Provide the [x, y] coordinate of the cell's center where the given text is located.  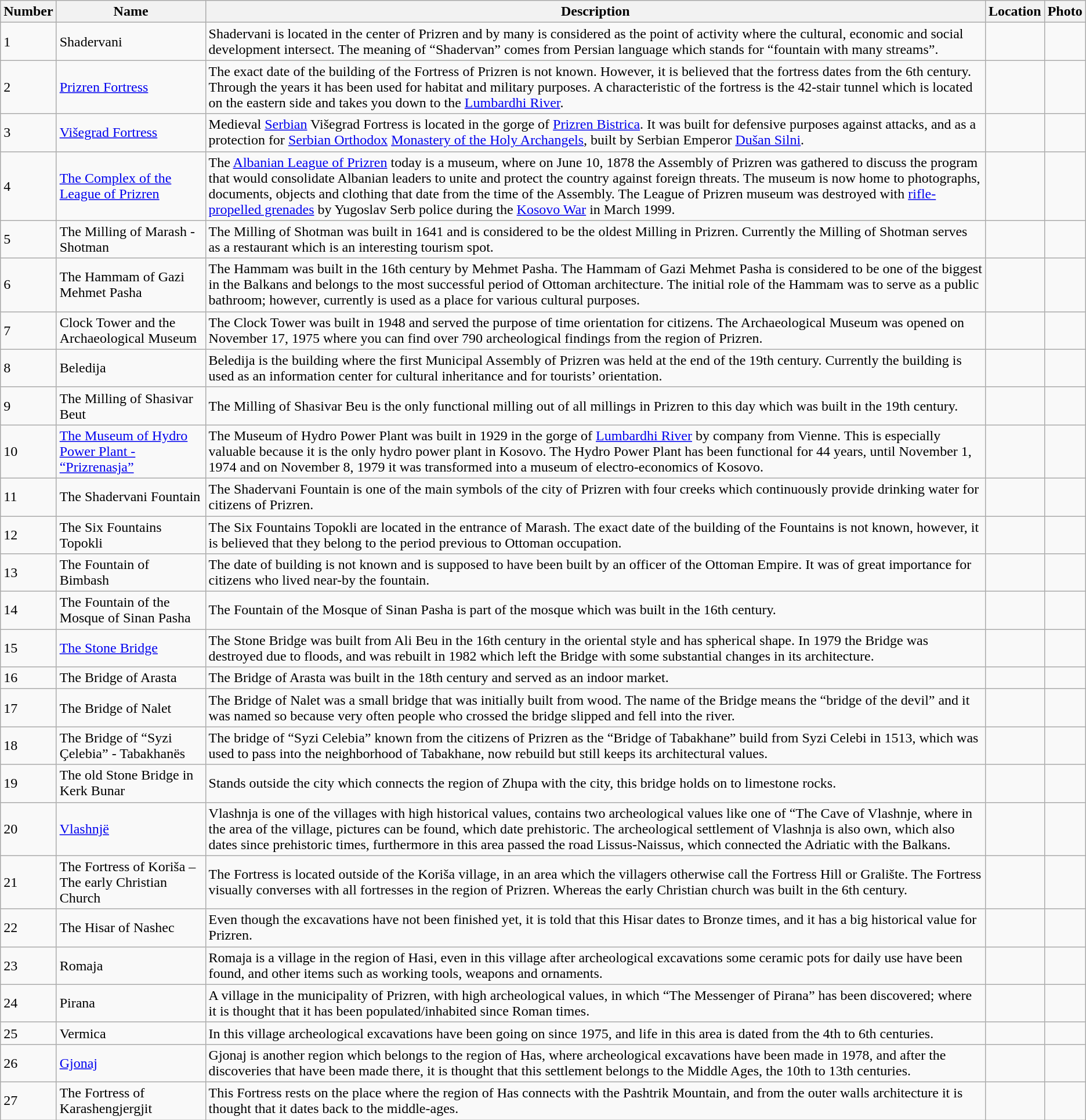
Vlashnjë [131, 829]
25 [28, 1033]
10 [28, 451]
The Bridge of Nalet [131, 708]
16 [28, 678]
1 [28, 42]
The old Stone Bridge in Kerk Bunar [131, 783]
The Fortress of Karashengjergjit [131, 1101]
19 [28, 783]
8 [28, 368]
Pirana [131, 1003]
17 [28, 708]
Clock Tower and the Archaeological Museum [131, 331]
The Fountain of the Mosque of Sinan Pasha is part of the mosque which was built in the 16th century. [595, 610]
The Fountain of Bimbash [131, 573]
The Bridge of Arasta [131, 678]
The Fountain of the Mosque of Sinan Pasha [131, 610]
The Hisar of Nashec [131, 928]
The Fortress of Koriša – The early Christian Church [131, 882]
2 [28, 87]
The Milling of Marash - Shotman [131, 239]
Location [1015, 12]
The Bridge of “Syzi Çelebia” - Tabakhanës [131, 746]
The Stone Bridge [131, 648]
Name [131, 12]
26 [28, 1063]
The Milling of Shasivar Beu is the only functional milling out of all millings in Prizren to this day which was built in the 19th century. [595, 406]
3 [28, 132]
6 [28, 285]
The Bridge of Arasta was built in the 18th century and served as an indoor market. [595, 678]
Vermica [131, 1033]
Gjonaj [131, 1063]
The Shadervani Fountain [131, 496]
21 [28, 882]
Photo [1065, 12]
Romaja [131, 965]
15 [28, 648]
Stands outside the city which connects the region of Zhupa with the city, this bridge holds on to limestone rocks. [595, 783]
27 [28, 1101]
Višegrad Fortress [131, 132]
7 [28, 331]
20 [28, 829]
The Hammam of Gazi Mehmet Pasha [131, 285]
Beledija [131, 368]
5 [28, 239]
14 [28, 610]
12 [28, 535]
Prizren Fortress [131, 87]
22 [28, 928]
11 [28, 496]
24 [28, 1003]
9 [28, 406]
Description [595, 12]
18 [28, 746]
The Milling of Shasivar Beut [131, 406]
4 [28, 186]
Shadervani [131, 42]
The Six Fountains Topokli [131, 535]
The Complex of the League of Prizren [131, 186]
13 [28, 573]
The Museum of Hydro Power Plant - “Prizrenasja” [131, 451]
23 [28, 965]
Number [28, 12]
In this village archeological excavations have been going on since 1975, and life in this area is dated from the 4th to 6th centuries. [595, 1033]
